Locate the cell with the specified text and output its (x, y) center coordinate. 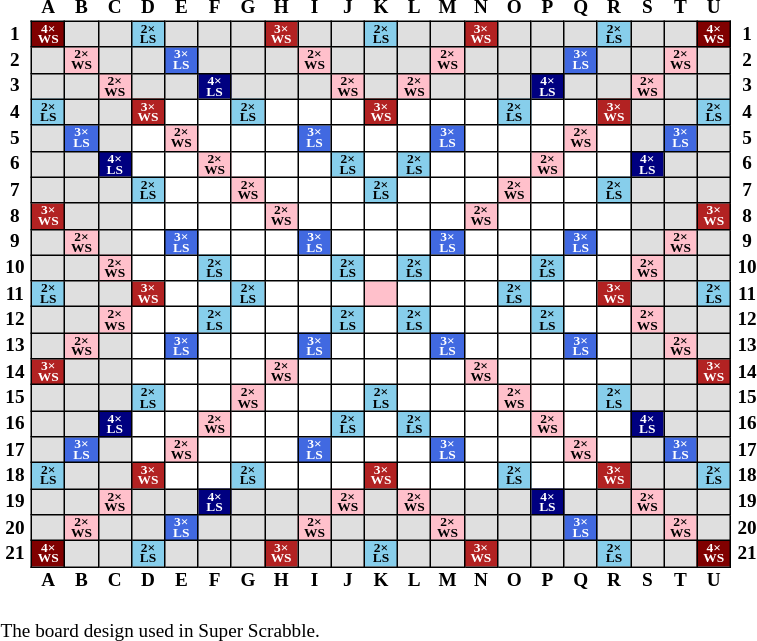
O (514, 580)
F (214, 580)
A (48, 580)
N (480, 580)
I (314, 580)
P (548, 580)
B (82, 580)
C (114, 580)
M (448, 580)
L (414, 580)
J (348, 580)
E (182, 580)
K (380, 580)
G (248, 580)
H (280, 580)
D (148, 580)
T (680, 580)
S (648, 580)
U (714, 580)
R (614, 580)
Q (580, 580)
